Identify which cell holds the provided text, then report its (X, Y) central coordinate. 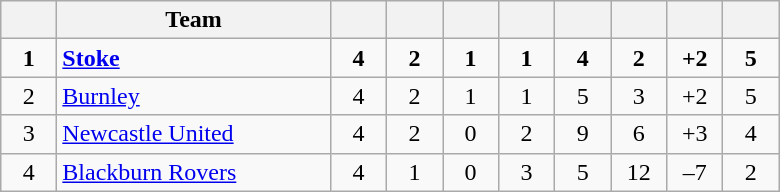
+3 (695, 134)
–7 (695, 172)
Stoke (194, 58)
Blackburn Rovers (194, 172)
Team (194, 20)
12 (639, 172)
6 (639, 134)
Burnley (194, 96)
Newcastle United (194, 134)
9 (583, 134)
